Output the [x, y] coordinate of the center of the cell containing the given text.  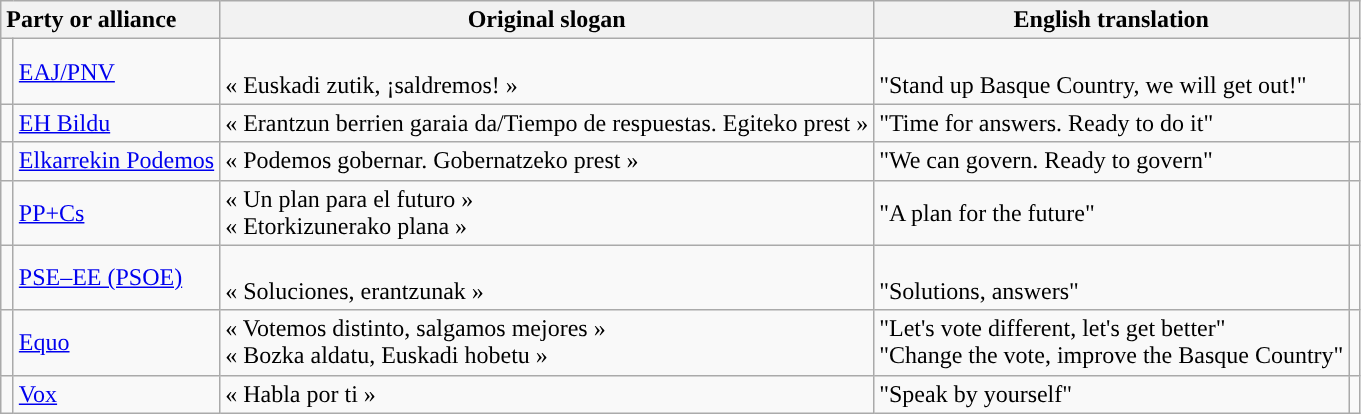
"Solutions, answers" [1112, 278]
"A plan for the future" [1112, 212]
« Un plan para el futuro »« Etorkizunerako plana » [547, 212]
"We can govern. Ready to govern" [1112, 161]
Elkarrekin Podemos [116, 161]
« Podemos gobernar. Gobernatzeko prest » [547, 161]
« Habla por ti » [547, 394]
"Speak by yourself" [1112, 394]
English translation [1112, 20]
EAJ/PNV [116, 72]
"Time for answers. Ready to do it" [1112, 123]
EH Bildu [116, 123]
« Euskadi zutik, ¡saldremos! » [547, 72]
« Soluciones, erantzunak » [547, 278]
Party or alliance [110, 20]
Vox [116, 394]
"Stand up Basque Country, we will get out!" [1112, 72]
« Erantzun berrien garaia da/Tiempo de respuestas. Egiteko prest » [547, 123]
"Let's vote different, let's get better""Change the vote, improve the Basque Country" [1112, 342]
PP+Cs [116, 212]
Original slogan [547, 20]
« Votemos distinto, salgamos mejores »« Bozka aldatu, Euskadi hobetu » [547, 342]
PSE–EE (PSOE) [116, 278]
Equo [116, 342]
